Identify which cell holds the provided text, then report its [x, y] central coordinate. 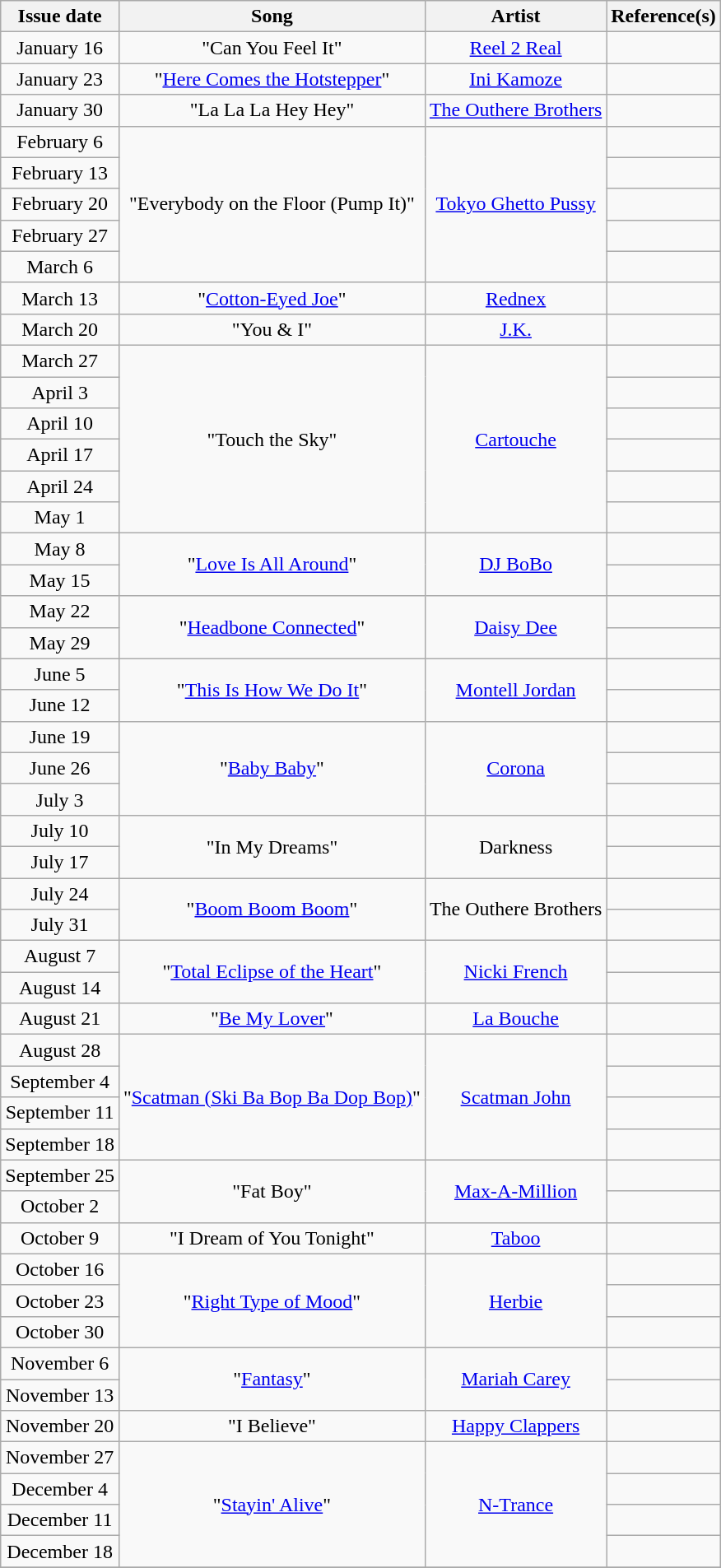
Herbie [515, 1300]
December 4 [60, 1489]
March 20 [60, 329]
February 13 [60, 173]
DJ BoBo [515, 565]
"Fantasy" [272, 1379]
"Cotton-Eyed Joe" [272, 298]
Artist [515, 16]
"Scatman (Ski Ba Bop Ba Dop Bop)" [272, 1097]
"Be My Lover" [272, 1019]
March 13 [60, 298]
"Love Is All Around" [272, 565]
July 10 [60, 831]
"You & I" [272, 329]
November 13 [60, 1395]
March 6 [60, 267]
"Here Comes the Hotstepper" [272, 79]
"Headbone Connected" [272, 627]
La Bouche [515, 1019]
Corona [515, 768]
Mariah Carey [515, 1379]
May 8 [60, 549]
"Everybody on the Floor (Pump It)" [272, 204]
Ini Kamoze [515, 79]
N-Trance [515, 1505]
March 27 [60, 361]
Reel 2 Real [515, 48]
J.K. [515, 329]
"I Dream of You Tonight" [272, 1238]
October 2 [60, 1207]
"Right Type of Mood" [272, 1300]
Tokyo Ghetto Pussy [515, 204]
July 31 [60, 925]
"I Believe" [272, 1426]
"Stayin' Alive" [272, 1505]
Darkness [515, 846]
April 3 [60, 393]
August 7 [60, 956]
Scatman John [515, 1097]
"Touch the Sky" [272, 439]
October 9 [60, 1238]
"La La La Hey Hey" [272, 110]
November 6 [60, 1363]
December 18 [60, 1552]
September 11 [60, 1113]
"This Is How We Do It" [272, 690]
September 18 [60, 1144]
January 23 [60, 79]
Happy Clappers [515, 1426]
September 25 [60, 1175]
"In My Dreams" [272, 846]
July 24 [60, 893]
November 20 [60, 1426]
"Baby Baby" [272, 768]
July 3 [60, 799]
June 12 [60, 705]
August 21 [60, 1019]
Taboo [515, 1238]
January 16 [60, 48]
May 15 [60, 580]
August 28 [60, 1050]
October 16 [60, 1269]
September 4 [60, 1082]
"Fat Boy" [272, 1191]
Nicki French [515, 972]
June 5 [60, 674]
April 24 [60, 486]
December 11 [60, 1520]
April 17 [60, 455]
"Total Eclipse of the Heart" [272, 972]
November 27 [60, 1458]
October 23 [60, 1300]
February 27 [60, 235]
May 22 [60, 612]
Issue date [60, 16]
February 20 [60, 204]
May 29 [60, 643]
Reference(s) [663, 16]
August 14 [60, 988]
Montell Jordan [515, 690]
January 30 [60, 110]
February 6 [60, 142]
Rednex [515, 298]
Daisy Dee [515, 627]
October 30 [60, 1332]
April 10 [60, 424]
May 1 [60, 518]
"Can You Feel It" [272, 48]
Song [272, 16]
July 17 [60, 862]
"Boom Boom Boom" [272, 909]
June 26 [60, 768]
June 19 [60, 737]
Max-A-Million [515, 1191]
Cartouche [515, 439]
